Scan for the cell matching the given text and deliver its (x, y) coordinate at center. 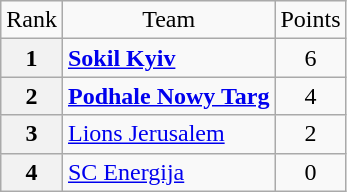
Team (168, 20)
1 (32, 58)
6 (310, 58)
3 (32, 134)
Rank (32, 20)
Podhale Nowy Targ (168, 96)
Lions Jerusalem (168, 134)
Sokil Kyiv (168, 58)
0 (310, 172)
Points (310, 20)
SC Energija (168, 172)
